For the text-containing cell, return its midpoint in [X, Y] coordinate format. 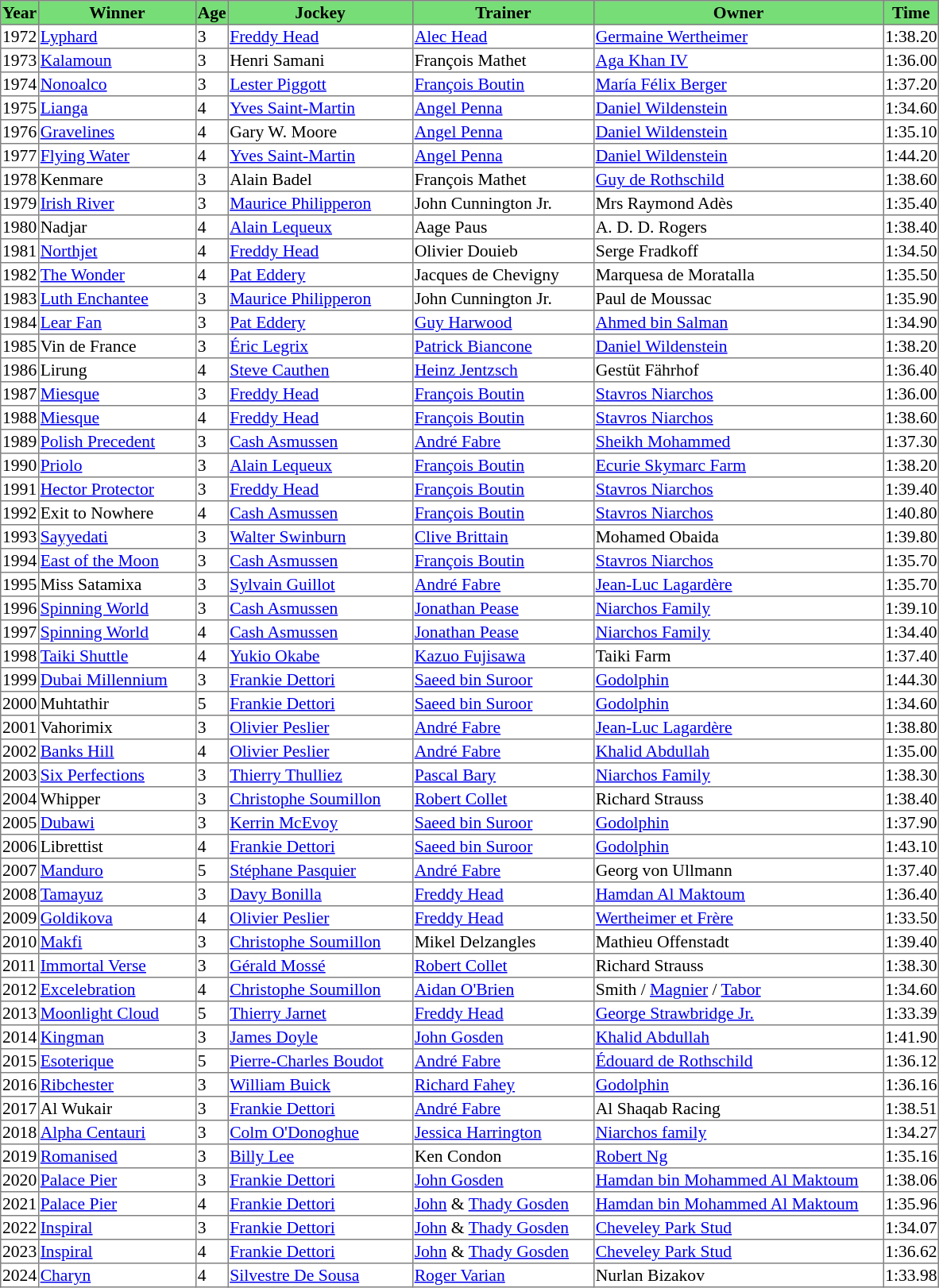
Kenmare [117, 179]
1974 [20, 84]
1998 [20, 656]
Esoterique [117, 1061]
1993 [20, 537]
Niarchos family [738, 1132]
Winner [117, 13]
1982 [20, 275]
Aga Khan IV [738, 60]
2015 [20, 1061]
2013 [20, 1013]
William Buick [320, 1085]
Richard Fahey [503, 1085]
Whipper [117, 799]
Moonlight Cloud [117, 1013]
1988 [20, 418]
Serge Fradkoff [738, 251]
Sheikh Mohammed [738, 442]
Goldikova [117, 918]
Manduro [117, 870]
East of the Moon [117, 561]
2021 [20, 1204]
Sayyedati [117, 537]
Aidan O'Brien [503, 989]
1:35.10 [911, 132]
1999 [20, 680]
Year [20, 13]
1:35.00 [911, 751]
Georg von Ullmann [738, 870]
Irish River [117, 203]
Lester Piggott [320, 84]
Mathieu Offenstadt [738, 942]
1:34.40 [911, 632]
1:37.30 [911, 442]
1:40.80 [911, 513]
1984 [20, 322]
Gravelines [117, 132]
1991 [20, 489]
Nurlan Bizakov [738, 1275]
1978 [20, 179]
Tamayuz [117, 894]
Thierry Thulliez [320, 775]
1:34.27 [911, 1132]
1983 [20, 299]
1977 [20, 156]
1:38.06 [911, 1180]
Lirung [117, 370]
1994 [20, 561]
Stéphane Pasquier [320, 870]
Kalamoun [117, 60]
Makfi [117, 942]
Steve Cauthen [320, 370]
1:33.50 [911, 918]
Pierre-Charles Boudot [320, 1061]
Patrick Biancone [503, 346]
2019 [20, 1156]
1:36.62 [911, 1251]
Lyphard [117, 37]
1:38.80 [911, 727]
Paul de Moussac [738, 299]
Yukio Okabe [320, 656]
Luth Enchantee [117, 299]
Henri Samani [320, 60]
2020 [20, 1180]
George Strawbridge Jr. [738, 1013]
Mrs Raymond Adès [738, 203]
Wertheimer et Frère [738, 918]
Olivier Douieb [503, 251]
1980 [20, 227]
1981 [20, 251]
Exit to Nowhere [117, 513]
Age [211, 13]
Immortal Verse [117, 966]
Excelebration [117, 989]
2003 [20, 775]
Nonoalco [117, 84]
Miss Satamixa [117, 584]
2017 [20, 1109]
Mohamed Obaida [738, 537]
1986 [20, 370]
1:44.30 [911, 680]
1:39.10 [911, 608]
1975 [20, 108]
Mikel Delzangles [503, 942]
1:35.50 [911, 275]
1997 [20, 632]
1989 [20, 442]
2023 [20, 1251]
Alpha Centauri [117, 1132]
1996 [20, 608]
James Doyle [320, 1037]
1990 [20, 465]
Banks Hill [117, 751]
1:35.96 [911, 1204]
2024 [20, 1275]
Trainer [503, 13]
Northjet [117, 251]
Jessica Harrington [503, 1132]
Romanised [117, 1156]
Silvestre De Sousa [320, 1275]
1987 [20, 394]
Alain Badel [320, 179]
2022 [20, 1228]
1:38.51 [911, 1109]
2014 [20, 1037]
2006 [20, 846]
Roger Varian [503, 1275]
Thierry Jarnet [320, 1013]
Billy Lee [320, 1156]
Alec Head [503, 37]
Ahmed bin Salman [738, 322]
Sylvain Guillot [320, 584]
Aage Paus [503, 227]
2008 [20, 894]
1985 [20, 346]
1:34.50 [911, 251]
Flying Water [117, 156]
1:35.40 [911, 203]
1979 [20, 203]
2010 [20, 942]
Clive Brittain [503, 537]
2012 [20, 989]
Librettist [117, 846]
1:39.80 [911, 537]
Taiki Shuttle [117, 656]
Smith / Magnier / Tabor [738, 989]
1:43.10 [911, 846]
Jacques de Chevigny [503, 275]
1:41.90 [911, 1037]
Ken Condon [503, 1156]
2018 [20, 1132]
Davy Bonilla [320, 894]
Dubai Millennium [117, 680]
1:33.39 [911, 1013]
Kingman [117, 1037]
Guy de Rothschild [738, 179]
2011 [20, 966]
Vahorimix [117, 727]
1:36.12 [911, 1061]
Vin de France [117, 346]
Guy Harwood [503, 322]
1972 [20, 37]
1:37.90 [911, 823]
2009 [20, 918]
1976 [20, 132]
Muhtathir [117, 704]
Al Wukair [117, 1109]
Colm O'Donoghue [320, 1132]
2007 [20, 870]
Polish Precedent [117, 442]
Pascal Bary [503, 775]
Time [911, 13]
Walter Swinburn [320, 537]
Charyn [117, 1275]
1:35.90 [911, 299]
2005 [20, 823]
Gestüt Fährhof [738, 370]
Édouard de Rothschild [738, 1061]
Owner [738, 13]
Six Perfections [117, 775]
2016 [20, 1085]
2000 [20, 704]
María Félix Berger [738, 84]
Gary W. Moore [320, 132]
Marquesa de Moratalla [738, 275]
Lianga [117, 108]
Kazuo Fujisawa [503, 656]
A. D. D. Rogers [738, 227]
Hector Protector [117, 489]
Nadjar [117, 227]
2001 [20, 727]
Dubawi [117, 823]
Germaine Wertheimer [738, 37]
1:33.98 [911, 1275]
Gérald Mossé [320, 966]
Lear Fan [117, 322]
1:37.20 [911, 84]
The Wonder [117, 275]
2002 [20, 751]
Taiki Farm [738, 656]
Ribchester [117, 1085]
2004 [20, 799]
1:36.16 [911, 1085]
Kerrin McEvoy [320, 823]
1:44.20 [911, 156]
Éric Legrix [320, 346]
Priolo [117, 465]
1995 [20, 584]
Heinz Jentzsch [503, 370]
1:35.16 [911, 1156]
Hamdan Al Maktoum [738, 894]
Robert Ng [738, 1156]
1992 [20, 513]
Ecurie Skymarc Farm [738, 465]
Jockey [320, 13]
1:34.07 [911, 1228]
Al Shaqab Racing [738, 1109]
1:34.90 [911, 322]
1973 [20, 60]
